For the text-containing cell, return its midpoint in [X, Y] coordinate format. 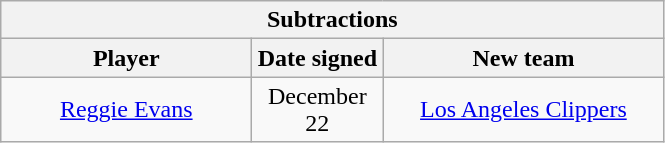
Reggie Evans [126, 110]
Los Angeles Clippers [524, 110]
Subtractions [332, 20]
Player [126, 58]
New team [524, 58]
Date signed [318, 58]
December 22 [318, 110]
